Provide the [X, Y] coordinate of the cell's center where the given text is located.  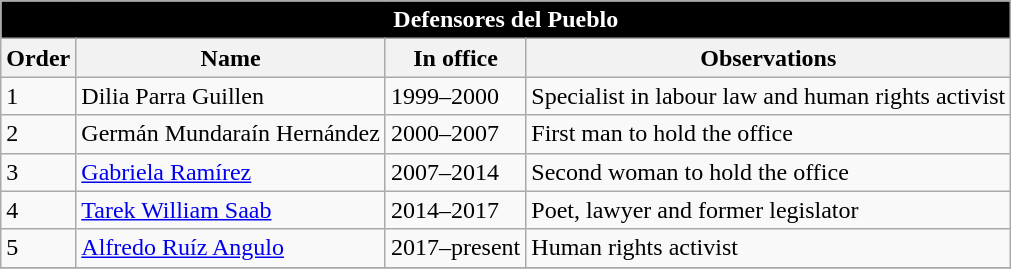
1 [38, 96]
2014–2017 [455, 210]
2 [38, 134]
Name [231, 58]
First man to hold the office [768, 134]
Germán Mundaraín Hernández [231, 134]
Human rights activist [768, 248]
Specialist in labour law and human rights activist [768, 96]
Alfredo Ruíz Angulo [231, 248]
4 [38, 210]
Second woman to hold the office [768, 172]
2000–2007 [455, 134]
In office [455, 58]
Order [38, 58]
2017–present [455, 248]
Gabriela Ramírez [231, 172]
Tarek William Saab [231, 210]
1999–2000 [455, 96]
Defensores del Pueblo [506, 20]
Dilia Parra Guillen [231, 96]
2007–2014 [455, 172]
3 [38, 172]
Poet, lawyer and former legislator [768, 210]
5 [38, 248]
Observations [768, 58]
